Output the (x, y) coordinate of the center of the cell containing the given text.  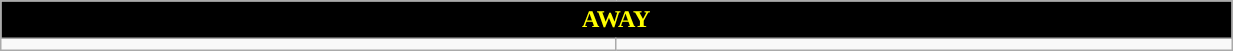
AWAY (616, 20)
